For the text-containing cell, return its midpoint in [X, Y] coordinate format. 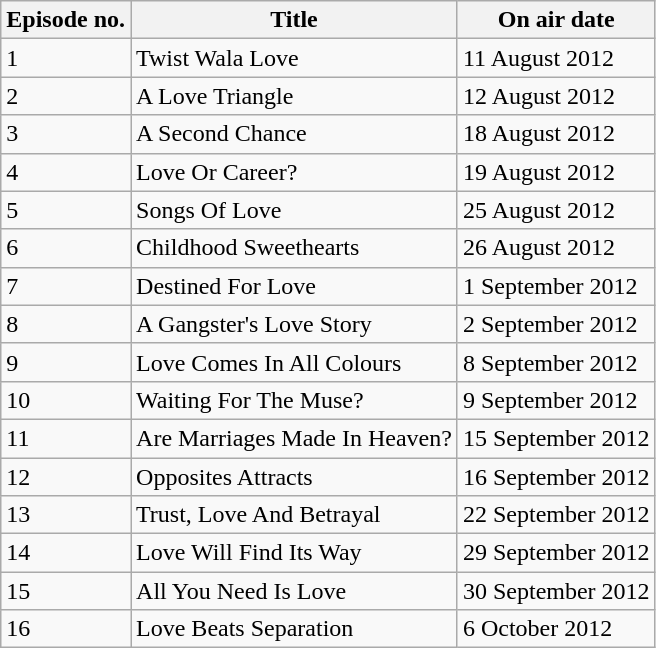
1 September 2012 [556, 286]
Love Beats Separation [294, 629]
11 August 2012 [556, 58]
Episode no. [66, 20]
Destined For Love [294, 286]
16 September 2012 [556, 477]
29 September 2012 [556, 553]
Are Marriages Made In Heaven? [294, 438]
15 [66, 591]
2 [66, 96]
Love Or Career? [294, 172]
2 September 2012 [556, 324]
A Second Chance [294, 134]
1 [66, 58]
8 September 2012 [556, 362]
3 [66, 134]
Opposites Attracts [294, 477]
6 [66, 248]
Waiting For The Muse? [294, 400]
All You Need Is Love [294, 591]
Love Will Find Its Way [294, 553]
A Love Triangle [294, 96]
14 [66, 553]
6 October 2012 [556, 629]
Trust, Love And Betrayal [294, 515]
Love Comes In All Colours [294, 362]
15 September 2012 [556, 438]
22 September 2012 [556, 515]
Title [294, 20]
25 August 2012 [556, 210]
7 [66, 286]
19 August 2012 [556, 172]
4 [66, 172]
8 [66, 324]
26 August 2012 [556, 248]
10 [66, 400]
On air date [556, 20]
30 September 2012 [556, 591]
9 September 2012 [556, 400]
12 [66, 477]
13 [66, 515]
Songs Of Love [294, 210]
9 [66, 362]
Twist Wala Love [294, 58]
12 August 2012 [556, 96]
5 [66, 210]
18 August 2012 [556, 134]
11 [66, 438]
16 [66, 629]
A Gangster's Love Story [294, 324]
Childhood Sweethearts [294, 248]
